Determine the [X, Y] coordinate at the center of the cell enclosing the given text.  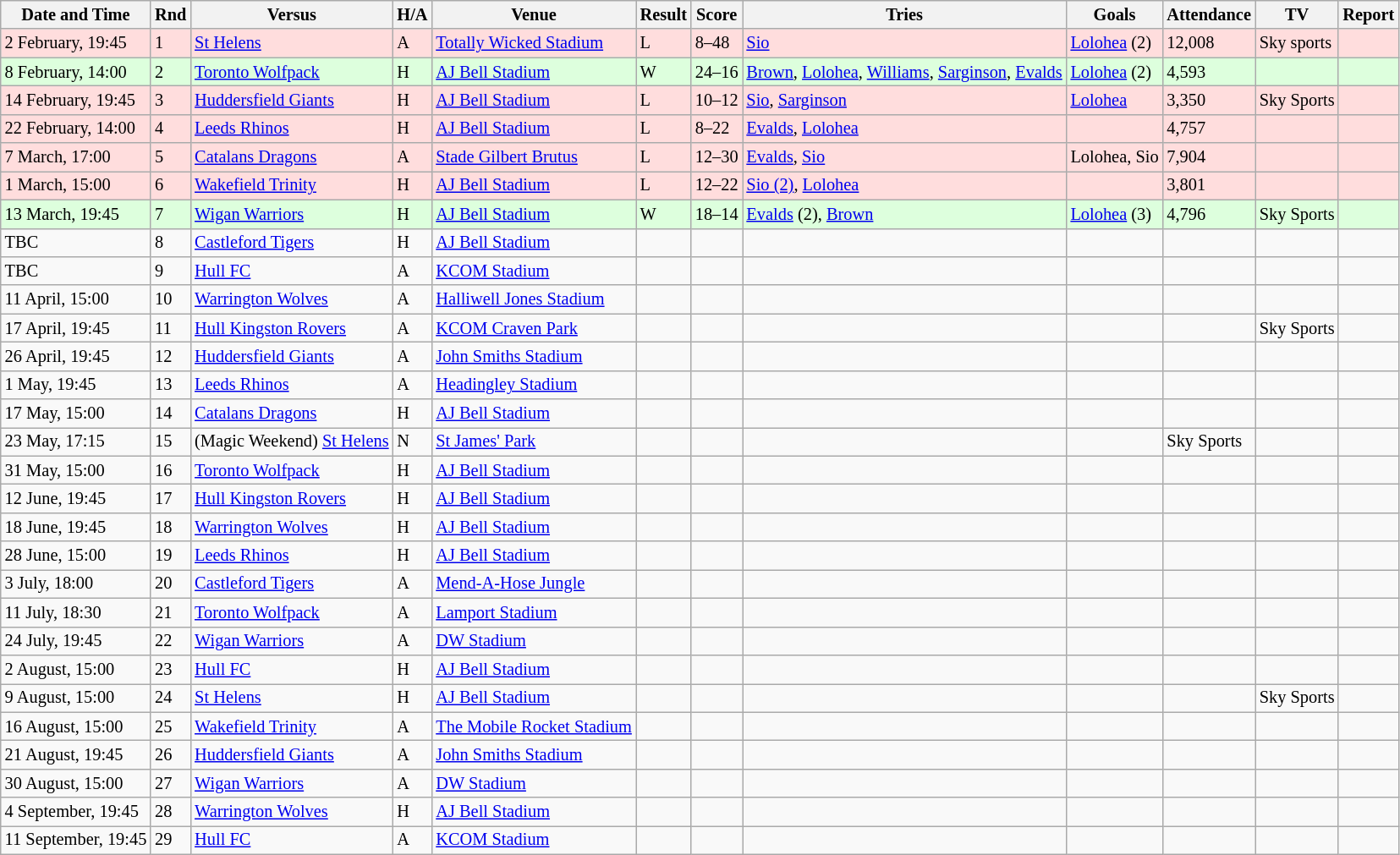
28 [171, 812]
4,593 [1208, 72]
The Mobile Rocket Stadium [533, 726]
Sio (2), Lolohea [905, 185]
9 [171, 271]
24 [171, 698]
H/A [412, 14]
Result [663, 14]
Tries [905, 14]
12,008 [1208, 43]
12–22 [717, 185]
9 August, 15:00 [76, 698]
17 April, 19:45 [76, 328]
Totally Wicked Stadium [533, 43]
3,801 [1208, 185]
Brown, Lolohea, Williams, Sarginson, Evalds [905, 72]
St James' Park [533, 441]
Venue [533, 14]
Sky sports [1298, 43]
17 [171, 498]
12 June, 19:45 [76, 498]
KCOM Craven Park [533, 328]
16 [171, 470]
Halliwell Jones Stadium [533, 299]
4 [171, 129]
11 April, 15:00 [76, 299]
21 August, 19:45 [76, 754]
Headingley Stadium [533, 385]
5 [171, 157]
TV [1298, 14]
2 February, 19:45 [76, 43]
18 [171, 527]
29 [171, 840]
Rnd [171, 14]
12 [171, 356]
8 February, 14:00 [76, 72]
Report [1369, 14]
2 August, 15:00 [76, 669]
Versus [291, 14]
(Magic Weekend) St Helens [291, 441]
26 April, 19:45 [76, 356]
8–48 [717, 43]
13 March, 19:45 [76, 214]
Evalds, Lolohea [905, 129]
3 July, 18:00 [76, 584]
21 [171, 612]
Evalds (2), Brown [905, 214]
23 [171, 669]
20 [171, 584]
12–30 [717, 157]
4,796 [1208, 214]
Lolohea [1115, 100]
4 September, 19:45 [76, 812]
Lolohea, Sio [1115, 157]
22 [171, 641]
31 May, 15:00 [76, 470]
30 August, 15:00 [76, 783]
Attendance [1208, 14]
Date and Time [76, 14]
13 [171, 385]
6 [171, 185]
Sio [905, 43]
Stade Gilbert Brutus [533, 157]
10–12 [717, 100]
14 [171, 414]
3 [171, 100]
4,757 [1208, 129]
1 [171, 43]
28 June, 15:00 [76, 556]
10 [171, 299]
11 [171, 328]
Score [717, 14]
19 [171, 556]
24–16 [717, 72]
24 July, 19:45 [76, 641]
14 February, 19:45 [76, 100]
Lolohea (3) [1115, 214]
27 [171, 783]
16 August, 15:00 [76, 726]
N [412, 441]
18 June, 19:45 [76, 527]
17 May, 15:00 [76, 414]
25 [171, 726]
8–22 [717, 129]
11 September, 19:45 [76, 840]
Mend-A-Hose Jungle [533, 584]
Evalds, Sio [905, 157]
3,350 [1208, 100]
Lamport Stadium [533, 612]
Sio, Sarginson [905, 100]
22 February, 14:00 [76, 129]
Goals [1115, 14]
18–14 [717, 214]
1 March, 15:00 [76, 185]
11 July, 18:30 [76, 612]
1 May, 19:45 [76, 385]
8 [171, 243]
7,904 [1208, 157]
23 May, 17:15 [76, 441]
15 [171, 441]
7 March, 17:00 [76, 157]
2 [171, 72]
26 [171, 754]
7 [171, 214]
